Identify which cell holds the provided text, then report its (x, y) central coordinate. 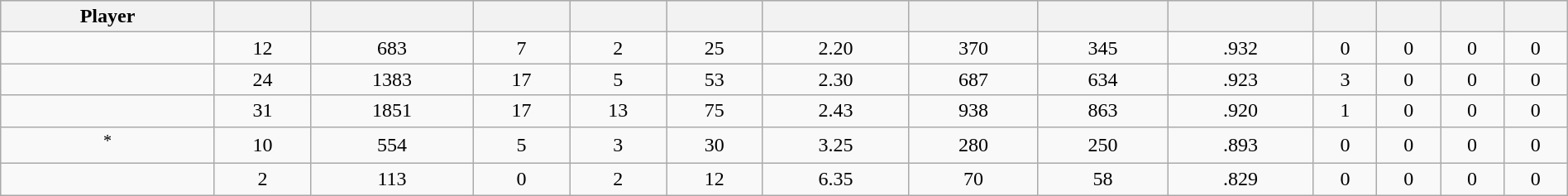
1383 (392, 79)
113 (392, 179)
345 (1103, 48)
.920 (1241, 111)
13 (619, 111)
687 (974, 79)
2.20 (835, 48)
280 (974, 146)
75 (715, 111)
.932 (1241, 48)
10 (263, 146)
30 (715, 146)
2.30 (835, 79)
1 (1345, 111)
2.43 (835, 111)
25 (715, 48)
Player (108, 17)
1851 (392, 111)
554 (392, 146)
3.25 (835, 146)
.829 (1241, 179)
24 (263, 79)
863 (1103, 111)
53 (715, 79)
7 (521, 48)
70 (974, 179)
58 (1103, 179)
250 (1103, 146)
938 (974, 111)
.893 (1241, 146)
* (108, 146)
683 (392, 48)
31 (263, 111)
6.35 (835, 179)
.923 (1241, 79)
370 (974, 48)
634 (1103, 79)
